Return the [x, y] coordinate for the center point of the cell that contains the specified text.  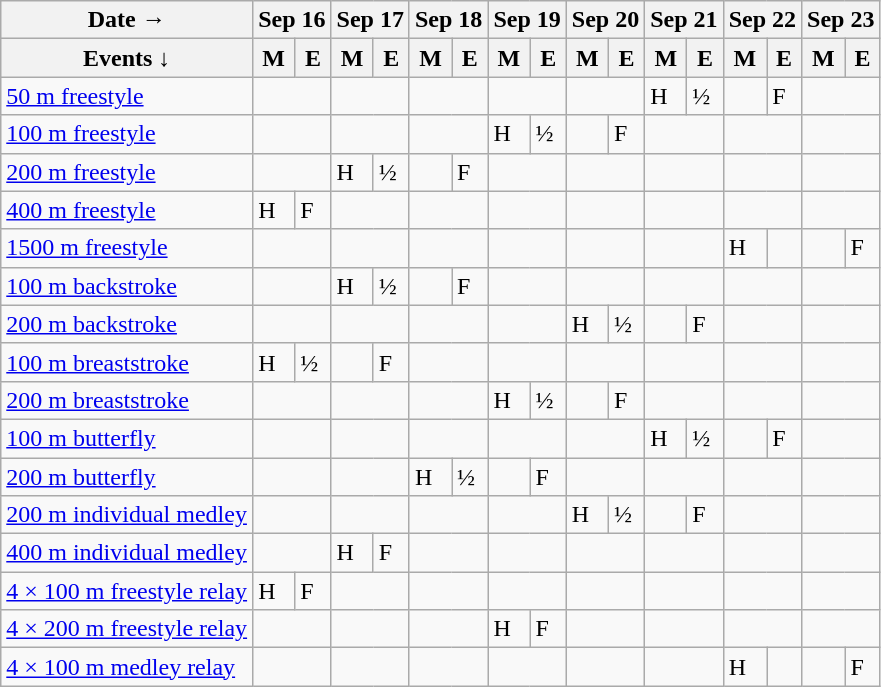
Sep 17 [370, 20]
100 m butterfly [127, 438]
100 m breaststroke [127, 362]
4 × 200 m freestyle relay [127, 629]
400 m individual medley [127, 553]
Sep 19 [527, 20]
Sep 21 [684, 20]
400 m freestyle [127, 210]
4 × 100 m medley relay [127, 667]
Sep 22 [762, 20]
200 m backstroke [127, 324]
4 × 100 m freestyle relay [127, 591]
Sep 23 [841, 20]
1500 m freestyle [127, 248]
200 m freestyle [127, 172]
100 m freestyle [127, 134]
50 m freestyle [127, 96]
200 m butterfly [127, 477]
Sep 18 [448, 20]
Sep 16 [292, 20]
Sep 20 [605, 20]
Date → [127, 20]
100 m backstroke [127, 286]
200 m breaststroke [127, 400]
Events ↓ [127, 58]
200 m individual medley [127, 515]
